Pinpoint the cell where the given text exists, returning its (x, y) midpoint coordinate. 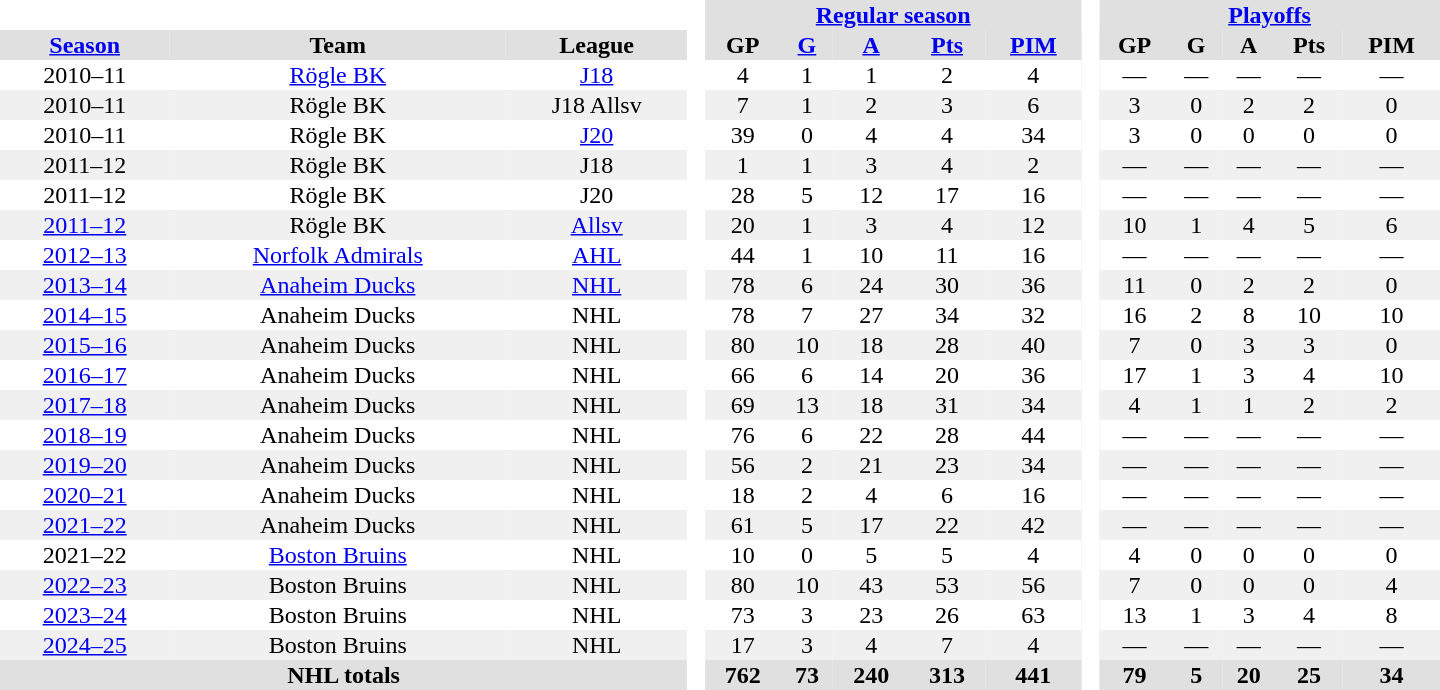
2016–17 (84, 375)
Allsv (596, 225)
NHL totals (344, 675)
21 (871, 465)
441 (1034, 675)
26 (947, 615)
25 (1309, 675)
14 (871, 375)
2023–24 (84, 615)
2014–15 (84, 315)
240 (871, 675)
76 (743, 435)
2024–25 (84, 645)
27 (871, 315)
2018–19 (84, 435)
30 (947, 285)
League (596, 45)
40 (1034, 345)
61 (743, 525)
69 (743, 405)
31 (947, 405)
Season (84, 45)
J18 Allsv (596, 105)
2013–14 (84, 285)
2017–18 (84, 405)
Norfolk Admirals (338, 255)
2015–16 (84, 345)
2012–13 (84, 255)
53 (947, 585)
Team (338, 45)
66 (743, 375)
79 (1134, 675)
2019–20 (84, 465)
32 (1034, 315)
24 (871, 285)
42 (1034, 525)
43 (871, 585)
762 (743, 675)
AHL (596, 255)
2022–23 (84, 585)
2020–21 (84, 495)
313 (947, 675)
Playoffs (1270, 15)
39 (743, 135)
Regular season (894, 15)
63 (1034, 615)
